Search for the cell housing the specified text and yield its [X, Y] center coordinate. 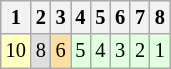
7 [140, 17]
10 [16, 51]
